Determine the [X, Y] coordinate at the center of the cell enclosing the given text.  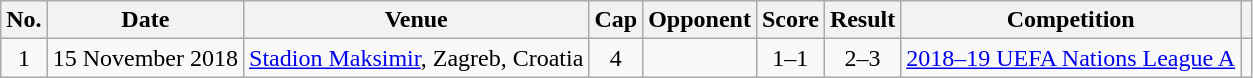
Venue [416, 20]
No. [24, 20]
Score [790, 20]
1 [24, 58]
2–3 [862, 58]
Stadion Maksimir, Zagreb, Croatia [416, 58]
Competition [1071, 20]
2018–19 UEFA Nations League A [1071, 58]
Cap [616, 20]
4 [616, 58]
Opponent [700, 20]
15 November 2018 [145, 58]
Date [145, 20]
Result [862, 20]
1–1 [790, 58]
